Detect which cell encompasses the target text, then output its [x, y] center coordinate. 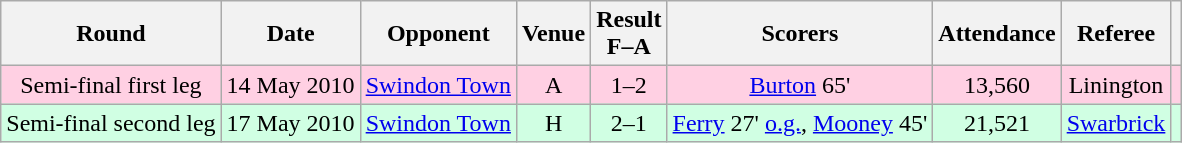
ResultF–A [629, 34]
Referee [1116, 34]
Linington [1116, 85]
1–2 [629, 85]
13,560 [997, 85]
A [553, 85]
Date [290, 34]
17 May 2010 [290, 123]
2–1 [629, 123]
Swarbrick [1116, 123]
Burton 65' [800, 85]
Attendance [997, 34]
Semi-final second leg [111, 123]
H [553, 123]
Ferry 27' o.g., Mooney 45' [800, 123]
Scorers [800, 34]
Semi-final first leg [111, 85]
Opponent [438, 34]
Round [111, 34]
Venue [553, 34]
14 May 2010 [290, 85]
21,521 [997, 123]
